For the text-containing cell, return its midpoint in (X, Y) coordinate format. 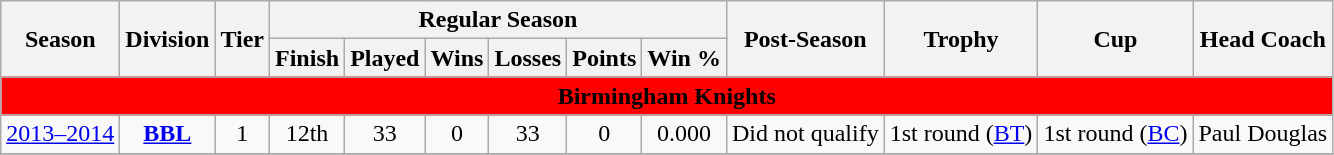
BBL (168, 134)
Cup (1116, 39)
1st round (BT) (961, 134)
Post-Season (805, 39)
Points (604, 58)
0.000 (684, 134)
Finish (308, 58)
Tier (242, 39)
Did not qualify (805, 134)
1st round (BC) (1116, 134)
Win % (684, 58)
Trophy (961, 39)
12th (308, 134)
1 (242, 134)
Wins (457, 58)
Paul Douglas (1263, 134)
Birmingham Knights (667, 96)
Division (168, 39)
Losses (528, 58)
Head Coach (1263, 39)
Regular Season (498, 20)
2013–2014 (60, 134)
Played (385, 58)
Season (60, 39)
